Determine the [x, y] coordinate at the center of the cell enclosing the given text.  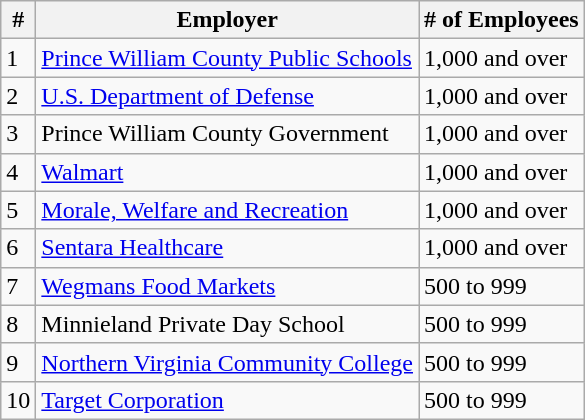
Walmart [228, 172]
7 [18, 286]
9 [18, 362]
U.S. Department of Defense [228, 96]
Prince William County Government [228, 134]
10 [18, 400]
4 [18, 172]
# [18, 20]
Employer [228, 20]
8 [18, 324]
5 [18, 210]
2 [18, 96]
# of Employees [502, 20]
3 [18, 134]
Northern Virginia Community College [228, 362]
Minnieland Private Day School [228, 324]
Prince William County Public Schools [228, 58]
Sentara Healthcare [228, 248]
Wegmans Food Markets [228, 286]
6 [18, 248]
1 [18, 58]
Morale, Welfare and Recreation [228, 210]
Target Corporation [228, 400]
